Pinpoint the cell where the given text exists, returning its [x, y] midpoint coordinate. 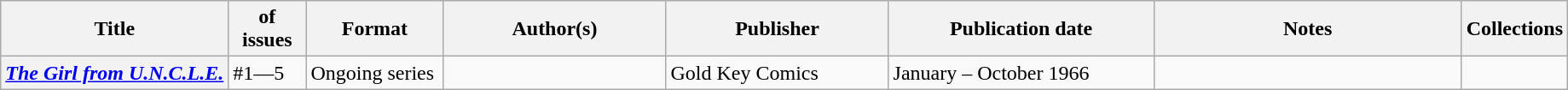
of issues [268, 29]
Title [114, 29]
Author(s) [554, 29]
Format [375, 29]
#1—5 [268, 73]
Notes [1308, 29]
January – October 1966 [1021, 73]
Ongoing series [375, 73]
Collections [1514, 29]
The Girl from U.N.C.L.E. [114, 73]
Gold Key Comics [778, 73]
Publication date [1021, 29]
Publisher [778, 29]
